From the cell containing the given text, extract its center point as [X, Y] coordinate. 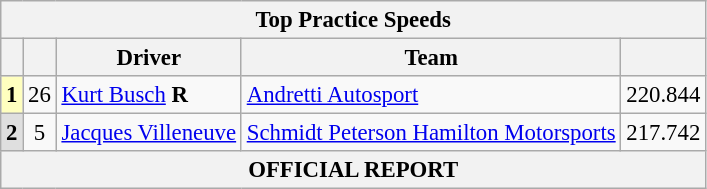
Top Practice Speeds [354, 20]
Jacques Villeneuve [148, 133]
2 [12, 133]
Kurt Busch R [148, 95]
26 [40, 95]
5 [40, 133]
Driver [148, 58]
Andretti Autosport [431, 95]
OFFICIAL REPORT [354, 170]
220.844 [664, 95]
Team [431, 58]
217.742 [664, 133]
Schmidt Peterson Hamilton Motorsports [431, 133]
1 [12, 95]
